Return [X, Y] of the center of cell containing provided text 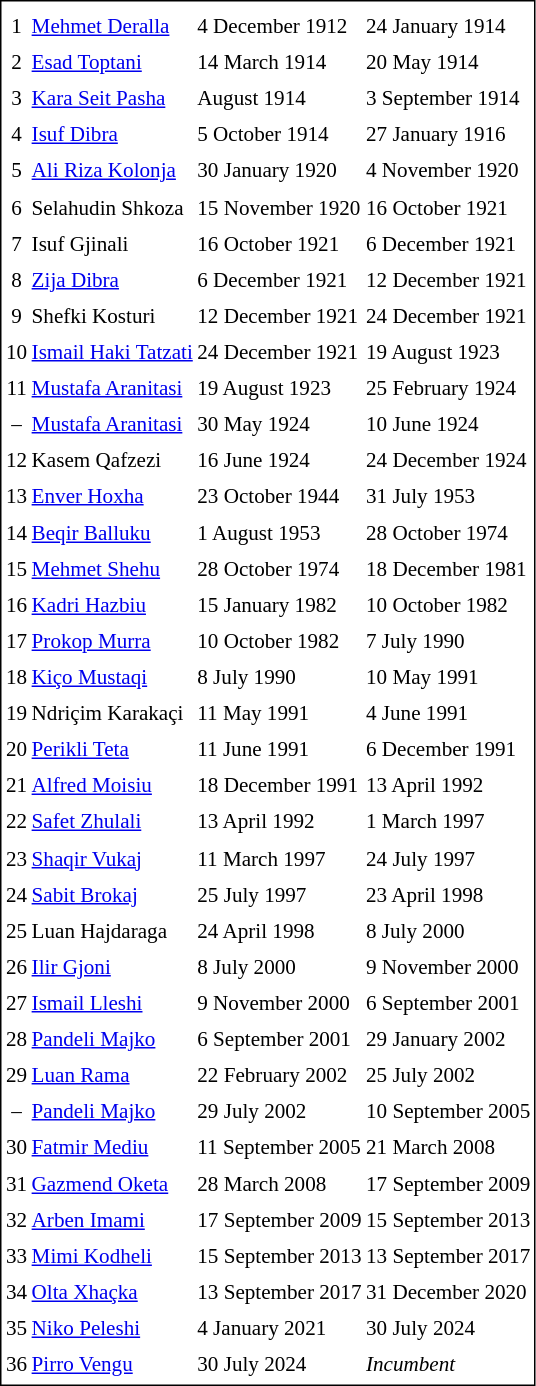
31 July 1953 [448, 497]
18 December 1981 [448, 569]
Esad Toptani [112, 63]
Olta Xhaçka [112, 1292]
32 [16, 1220]
22 February 2002 [279, 1075]
35 [16, 1328]
Ali Riza Kolonja [112, 171]
Isuf Dibra [112, 135]
29 July 2002 [279, 1111]
30 May 1924 [279, 424]
4 January 2021 [279, 1328]
Niko Peleshi [112, 1328]
7 [16, 243]
11 May 1991 [279, 714]
2 [16, 63]
Ismail Lleshi [112, 1003]
11 [16, 388]
18 [16, 677]
21 [16, 786]
11 June 1991 [279, 750]
20 [16, 750]
21 March 2008 [448, 1148]
8 [16, 280]
4 November 1920 [448, 171]
30 January 1920 [279, 171]
Luan Rama [112, 1075]
Isuf Gjinali [112, 243]
Gazmend Oketa [112, 1184]
25 February 1924 [448, 388]
10 September 2005 [448, 1111]
Mehmet Deralla [112, 26]
15 January 1982 [279, 605]
33 [16, 1256]
36 [16, 1365]
27 [16, 1003]
24 December 1924 [448, 460]
Luan Hajdaraga [112, 931]
Ismail Haki Tatzati [112, 352]
August 1914 [279, 99]
Shefki Kosturi [112, 316]
3 September 1914 [448, 99]
10 [16, 352]
19 [16, 714]
Arben Imami [112, 1220]
10 June 1924 [448, 424]
Alfred Moisiu [112, 786]
Enver Hoxha [112, 497]
Prokop Murra [112, 641]
Zija Dibra [112, 280]
1 [16, 26]
Mehmet Shehu [112, 569]
Ndriçim Karakaçi [112, 714]
25 July 2002 [448, 1075]
4 December 1912 [279, 26]
Kasem Qafzezi [112, 460]
26 [16, 967]
29 [16, 1075]
14 [16, 533]
Safet Zhulali [112, 822]
Sabit Brokaj [112, 894]
6 [16, 207]
20 May 1914 [448, 63]
11 March 1997 [279, 858]
Beqir Balluku [112, 533]
15 [16, 569]
25 [16, 931]
1 August 1953 [279, 533]
34 [16, 1292]
25 July 1997 [279, 894]
17 [16, 641]
1 March 1997 [448, 822]
10 May 1991 [448, 677]
11 September 2005 [279, 1148]
24 January 1914 [448, 26]
Incumbent [448, 1365]
7 July 1990 [448, 641]
Kiço Mustaqi [112, 677]
31 [16, 1184]
4 [16, 135]
24 [16, 894]
23 October 1944 [279, 497]
Fatmir Mediu [112, 1148]
24 July 1997 [448, 858]
31 December 2020 [448, 1292]
6 December 1991 [448, 750]
Pirro Vengu [112, 1365]
18 December 1991 [279, 786]
5 [16, 171]
15 November 1920 [279, 207]
13 [16, 497]
8 July 1990 [279, 677]
3 [16, 99]
Mimi Kodheli [112, 1256]
30 [16, 1148]
29 January 2002 [448, 1039]
12 [16, 460]
9 [16, 316]
23 April 1998 [448, 894]
16 June 1924 [279, 460]
Kara Seit Pasha [112, 99]
27 January 1916 [448, 135]
22 [16, 822]
Kadri Hazbiu [112, 605]
Ilir Gjoni [112, 967]
24 April 1998 [279, 931]
14 March 1914 [279, 63]
Selahudin Shkoza [112, 207]
16 [16, 605]
Shaqir Vukaj [112, 858]
23 [16, 858]
5 October 1914 [279, 135]
4 June 1991 [448, 714]
28 March 2008 [279, 1184]
Perikli Teta [112, 750]
28 [16, 1039]
